Return the [X, Y] coordinate for the center point of the cell that contains the specified text.  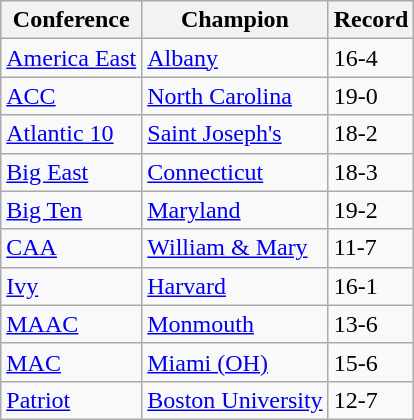
North Carolina [235, 96]
16-1 [371, 286]
CAA [72, 248]
Record [371, 20]
Monmouth [235, 324]
15-6 [371, 362]
19-2 [371, 210]
MAC [72, 362]
13-6 [371, 324]
Miami (OH) [235, 362]
Big Ten [72, 210]
Patriot [72, 400]
Boston University [235, 400]
Albany [235, 58]
America East [72, 58]
Champion [235, 20]
11-7 [371, 248]
12-7 [371, 400]
ACC [72, 96]
16-4 [371, 58]
MAAC [72, 324]
Big East [72, 172]
18-2 [371, 134]
19-0 [371, 96]
Harvard [235, 286]
Maryland [235, 210]
18-3 [371, 172]
Conference [72, 20]
Ivy [72, 286]
Atlantic 10 [72, 134]
Saint Joseph's [235, 134]
William & Mary [235, 248]
Connecticut [235, 172]
